Determine the (x, y) coordinate at the center of the cell enclosing the given text.  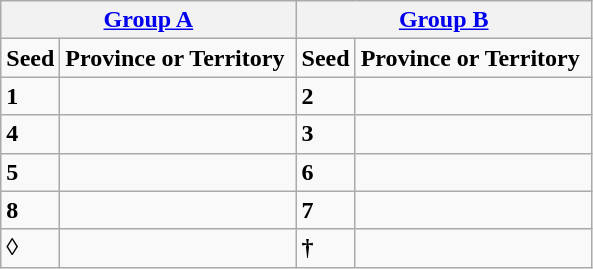
3 (326, 134)
4 (30, 134)
1 (30, 96)
◊ (30, 248)
8 (30, 210)
† (326, 248)
7 (326, 210)
5 (30, 172)
6 (326, 172)
Group A (148, 20)
2 (326, 96)
Group B (444, 20)
